Determine the (X, Y) coordinate at the center of the cell enclosing the given text.  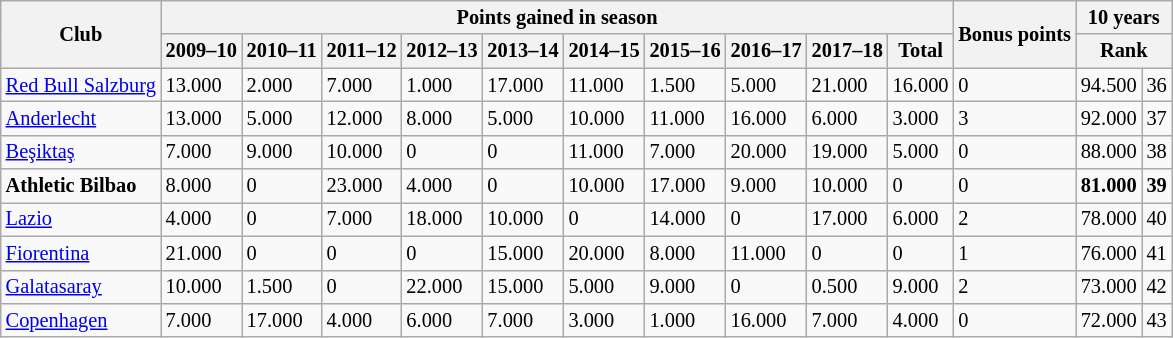
22.000 (442, 287)
Beşiktaş (81, 152)
92.000 (1109, 118)
40 (1157, 219)
36 (1157, 85)
39 (1157, 186)
0.500 (848, 287)
2011–12 (362, 51)
2012–13 (442, 51)
18.000 (442, 219)
81.000 (1109, 186)
1 (1014, 253)
37 (1157, 118)
Red Bull Salzburg (81, 85)
12.000 (362, 118)
94.500 (1109, 85)
Bonus points (1014, 34)
76.000 (1109, 253)
10 years (1124, 17)
Athletic Bilbao (81, 186)
Copenhagen (81, 320)
2009–10 (202, 51)
41 (1157, 253)
78.000 (1109, 219)
Points gained in season (558, 17)
2014–15 (604, 51)
2010–11 (282, 51)
Anderlecht (81, 118)
Fiorentina (81, 253)
Total (921, 51)
3 (1014, 118)
19.000 (848, 152)
43 (1157, 320)
42 (1157, 287)
88.000 (1109, 152)
2013–14 (524, 51)
72.000 (1109, 320)
Rank (1124, 51)
23.000 (362, 186)
73.000 (1109, 287)
2015–16 (686, 51)
Galatasaray (81, 287)
2016–17 (766, 51)
2.000 (282, 85)
14.000 (686, 219)
Club (81, 34)
Lazio (81, 219)
38 (1157, 152)
2017–18 (848, 51)
